Find where the given text appears and provide that cell's center as (X, Y) coordinate. 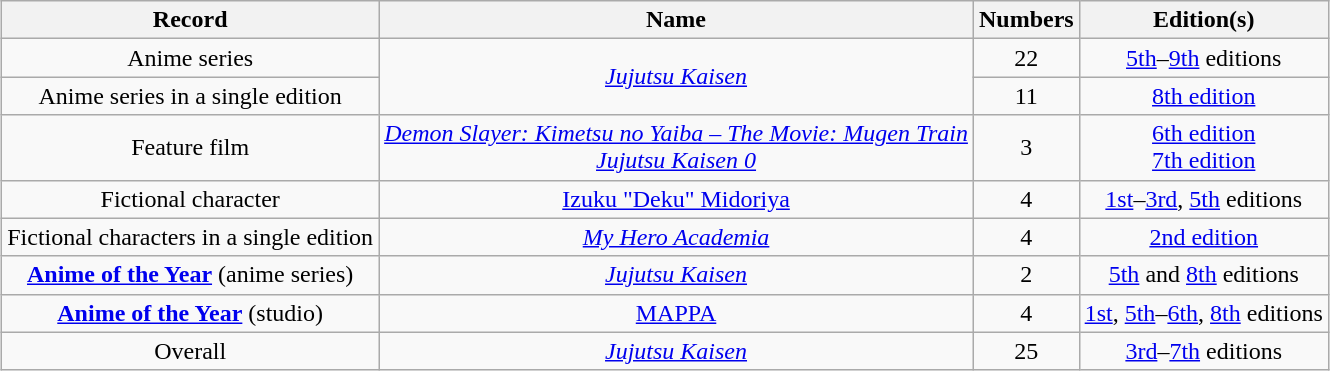
2 (1026, 275)
11 (1026, 96)
Anime series (190, 58)
3rd–7th editions (1204, 351)
6th edition7th edition (1204, 148)
22 (1026, 58)
Anime of the Year (anime series) (190, 275)
Anime series in a single edition (190, 96)
1st, 5th–6th, 8th editions (1204, 313)
Numbers (1026, 20)
8th edition (1204, 96)
3 (1026, 148)
Anime of the Year (studio) (190, 313)
1st–3rd, 5th editions (1204, 199)
Feature film (190, 148)
Fictional character (190, 199)
Overall (190, 351)
Edition(s) (1204, 20)
Name (676, 20)
5th and 8th editions (1204, 275)
Izuku "Deku" Midoriya (676, 199)
Record (190, 20)
MAPPA (676, 313)
2nd edition (1204, 237)
Demon Slayer: Kimetsu no Yaiba – The Movie: Mugen TrainJujutsu Kaisen 0 (676, 148)
25 (1026, 351)
My Hero Academia (676, 237)
Fictional characters in a single edition (190, 237)
5th–9th editions (1204, 58)
